Extract the (x, y) coordinate from the center of the cell holding the provided text.  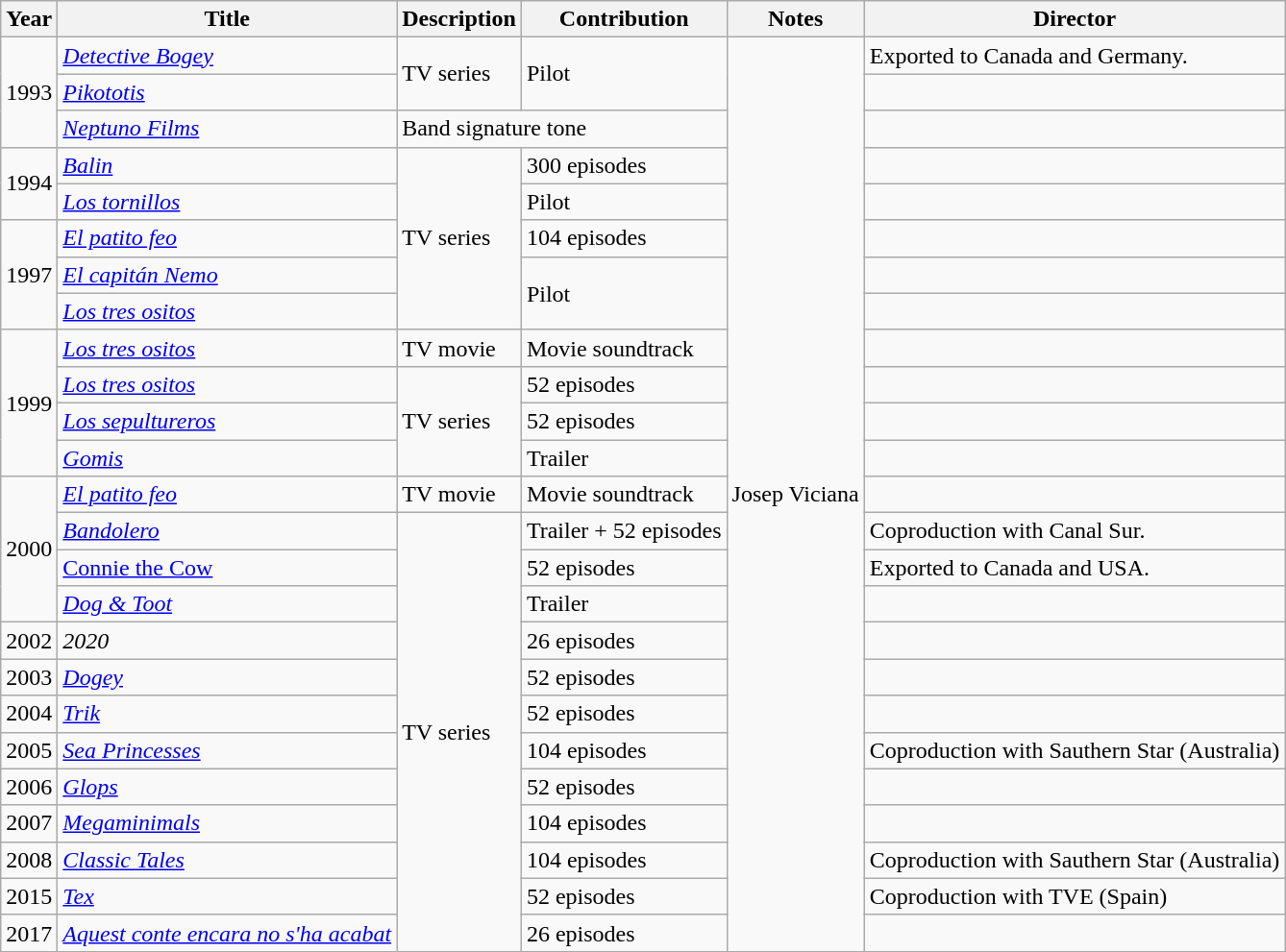
2004 (29, 714)
2020 (227, 641)
Detective Bogey (227, 56)
Dogey (227, 677)
Pikototis (227, 92)
2006 (29, 787)
El capitán Nemo (227, 275)
2000 (29, 549)
1997 (29, 275)
2003 (29, 677)
Director (1075, 19)
Trik (227, 714)
Bandolero (227, 531)
Glops (227, 787)
Contribution (624, 19)
2002 (29, 641)
Title (227, 19)
2007 (29, 823)
Coproduction with Canal Sur. (1075, 531)
Classic Tales (227, 860)
Sea Princesses (227, 750)
Coproduction with TVE (Spain) (1075, 896)
300 episodes (624, 165)
Gomis (227, 458)
Trailer + 52 episodes (624, 531)
2017 (29, 933)
Los tornillos (227, 202)
Megaminimals (227, 823)
Dog & Toot (227, 604)
Los sepultureros (227, 421)
Band signature tone (561, 129)
Josep Viciana (796, 495)
Aquest conte encara no s'ha acabat (227, 933)
2008 (29, 860)
Balin (227, 165)
Tex (227, 896)
1999 (29, 403)
Exported to Canada and USA. (1075, 568)
2005 (29, 750)
Neptuno Films (227, 129)
Notes (796, 19)
1994 (29, 183)
Description (459, 19)
Year (29, 19)
Connie the Cow (227, 568)
Exported to Canada and Germany. (1075, 56)
1993 (29, 92)
2015 (29, 896)
